Search for the cell housing the specified text and yield its (x, y) center coordinate. 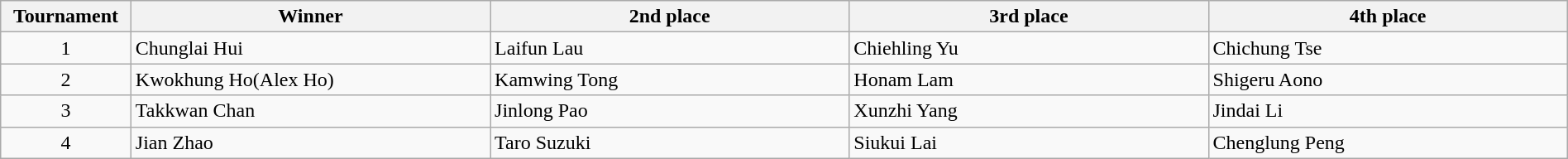
Jindai Li (1388, 111)
2nd place (670, 17)
3 (66, 111)
Chiehling Yu (1029, 48)
Kwokhung Ho(Alex Ho) (310, 79)
Jian Zhao (310, 142)
Shigeru Aono (1388, 79)
3rd place (1029, 17)
Jinlong Pao (670, 111)
Xunzhi Yang (1029, 111)
2 (66, 79)
4 (66, 142)
Siukui Lai (1029, 142)
Chenglung Peng (1388, 142)
Chichung Tse (1388, 48)
Honam Lam (1029, 79)
Taro Suzuki (670, 142)
1 (66, 48)
Kamwing Tong (670, 79)
Chunglai Hui (310, 48)
Takkwan Chan (310, 111)
4th place (1388, 17)
Winner (310, 17)
Laifun Lau (670, 48)
Tournament (66, 17)
